Find where the given text appears and provide that cell's center as (X, Y) coordinate. 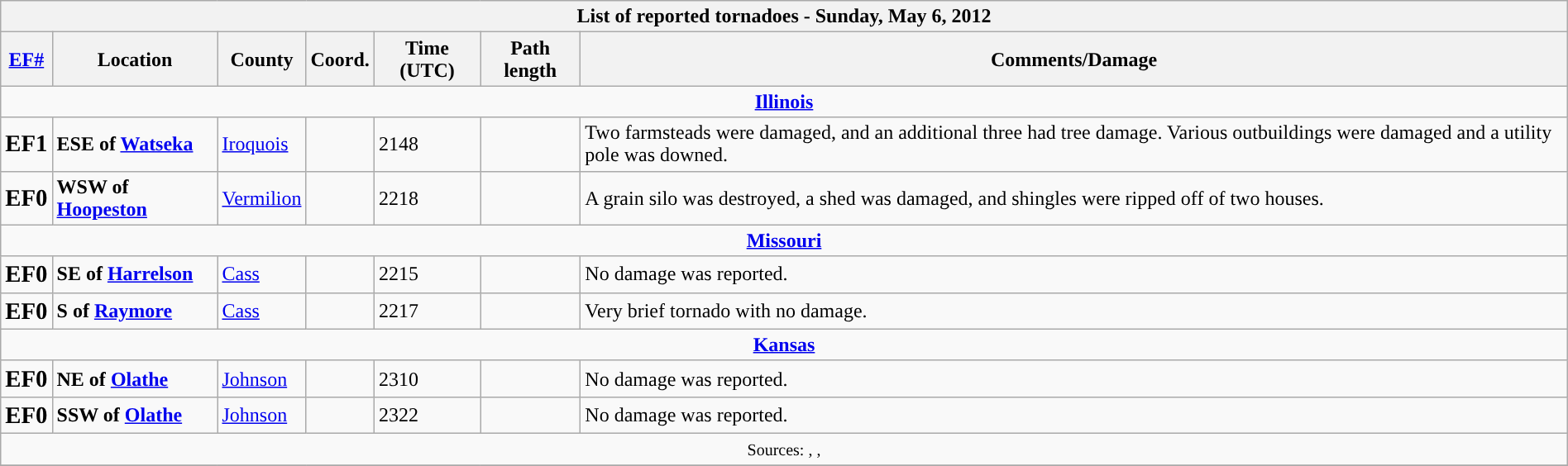
Illinois (784, 102)
Missouri (784, 240)
2322 (427, 415)
Kansas (784, 345)
2218 (427, 198)
EF1 (26, 144)
Path length (531, 59)
2310 (427, 378)
Very brief tornado with no damage. (1073, 311)
A grain silo was destroyed, a shed was damaged, and shingles were ripped off of two houses. (1073, 198)
Comments/Damage (1073, 59)
NE of Olathe (135, 378)
2148 (427, 144)
Sources: , , (784, 449)
SE of Harrelson (135, 274)
Location (135, 59)
Coord. (340, 59)
County (261, 59)
Vermilion (261, 198)
ESE of Watseka (135, 144)
S of Raymore (135, 311)
Iroquois (261, 144)
2215 (427, 274)
Two farmsteads were damaged, and an additional three had tree damage. Various outbuildings were damaged and a utility pole was downed. (1073, 144)
2217 (427, 311)
List of reported tornadoes - Sunday, May 6, 2012 (784, 17)
EF# (26, 59)
WSW of Hoopeston (135, 198)
Time (UTC) (427, 59)
SSW of Olathe (135, 415)
